Scan for the cell matching the given text and deliver its (x, y) coordinate at center. 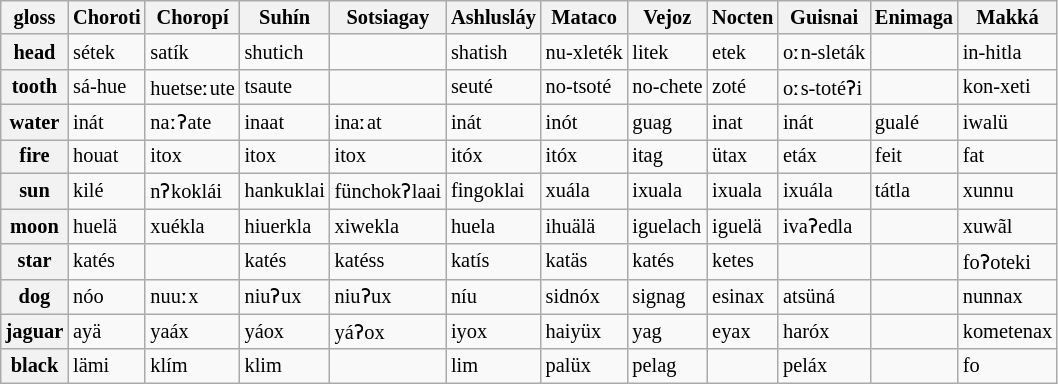
fire (34, 156)
Guisnai (824, 17)
kometenax (1008, 332)
seuté (494, 86)
houat (106, 156)
klím (192, 366)
Ashlusláy (494, 17)
nunnax (1008, 296)
iyox (494, 332)
palüx (584, 366)
signag (667, 296)
eyax (742, 332)
ihuälä (584, 226)
hankuklai (285, 190)
haiyüx (584, 332)
xuékla (192, 226)
pelag (667, 366)
ixuála (824, 190)
huelä (106, 226)
kilé (106, 190)
tooth (34, 86)
nuuːx (192, 296)
etek (742, 52)
fat (1008, 156)
tsaute (285, 86)
katéss (388, 260)
yag (667, 332)
Makká (1008, 17)
sun (34, 190)
yaáx (192, 332)
inót (584, 122)
sidnóx (584, 296)
Vejoz (667, 17)
iguelach (667, 226)
foʔoteki (1008, 260)
xiwekla (388, 226)
Suhín (285, 17)
hiuerkla (285, 226)
oːs-totéʔi (824, 86)
huetseːute (192, 86)
níu (494, 296)
Mataco (584, 17)
litek (667, 52)
Enimaga (914, 17)
no-chete (667, 86)
in-hitla (1008, 52)
lim (494, 366)
Sotsiagay (388, 17)
inaːat (388, 122)
xunnu (1008, 190)
ayä (106, 332)
feit (914, 156)
itag (667, 156)
tátla (914, 190)
yáʔox (388, 332)
fo (1008, 366)
Nocten (742, 17)
klim (285, 366)
xuwãl (1008, 226)
ketes (742, 260)
moon (34, 226)
gualé (914, 122)
Choropí (192, 17)
peláx (824, 366)
fünchokʔlaai (388, 190)
lämi (106, 366)
satík (192, 52)
nu-xleték (584, 52)
katäs (584, 260)
nʔkoklái (192, 190)
ivaʔedla (824, 226)
inaat (285, 122)
etáx (824, 156)
no-tsoté (584, 86)
fingoklai (494, 190)
huela (494, 226)
haróx (824, 332)
iguelä (742, 226)
gloss (34, 17)
shatish (494, 52)
nóo (106, 296)
black (34, 366)
inat (742, 122)
dog (34, 296)
water (34, 122)
kon-xeti (1008, 86)
yáox (285, 332)
zoté (742, 86)
esinax (742, 296)
jaguar (34, 332)
naːʔate (192, 122)
atsüná (824, 296)
iwalü (1008, 122)
star (34, 260)
katís (494, 260)
oːn-sleták (824, 52)
ütax (742, 156)
xuála (584, 190)
shutich (285, 52)
head (34, 52)
sétek (106, 52)
Choroti (106, 17)
guag (667, 122)
sá-hue (106, 86)
